From the cell containing the given text, extract its center point as (x, y) coordinate. 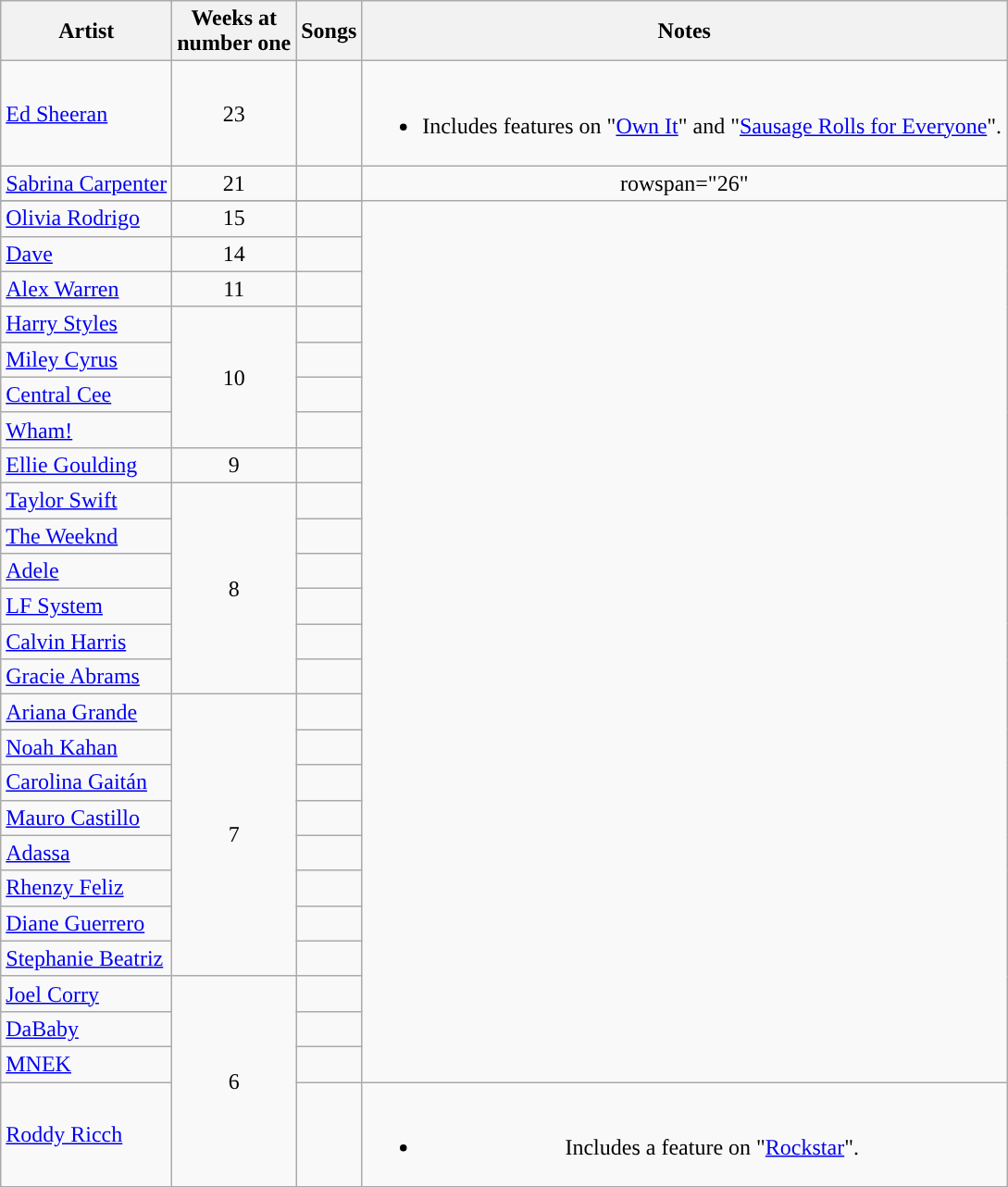
Sabrina Carpenter (87, 183)
MNEK (87, 1064)
23 (234, 113)
Adele (87, 571)
14 (234, 254)
9 (234, 465)
Includes a feature on "Rockstar". (685, 1133)
rowspan="26" (685, 183)
Diane Guerrero (87, 923)
7 (234, 835)
Roddy Ricch (87, 1133)
21 (234, 183)
LF System (87, 606)
Notes (685, 31)
Alex Warren (87, 289)
Rhenzy Feliz (87, 888)
Adassa (87, 853)
Includes features on "Own It" and "Sausage Rolls for Everyone". (685, 113)
Noah Kahan (87, 747)
Joel Corry (87, 993)
Ariana Grande (87, 712)
15 (234, 219)
DaBaby (87, 1029)
6 (234, 1081)
Artist (87, 31)
Central Cee (87, 394)
Ed Sheeran (87, 113)
Songs (330, 31)
Wham! (87, 430)
8 (234, 588)
Stephanie Beatriz (87, 958)
Calvin Harris (87, 642)
Ellie Goulding (87, 465)
10 (234, 377)
The Weeknd (87, 536)
Harry Styles (87, 324)
Taylor Swift (87, 500)
11 (234, 289)
Mauro Castillo (87, 818)
Olivia Rodrigo (87, 219)
Dave (87, 254)
Gracie Abrams (87, 677)
Carolina Gaitán (87, 782)
Miley Cyrus (87, 359)
Weeks atnumber one (234, 31)
